Extract the (x, y) coordinate from the center of the cell holding the provided text.  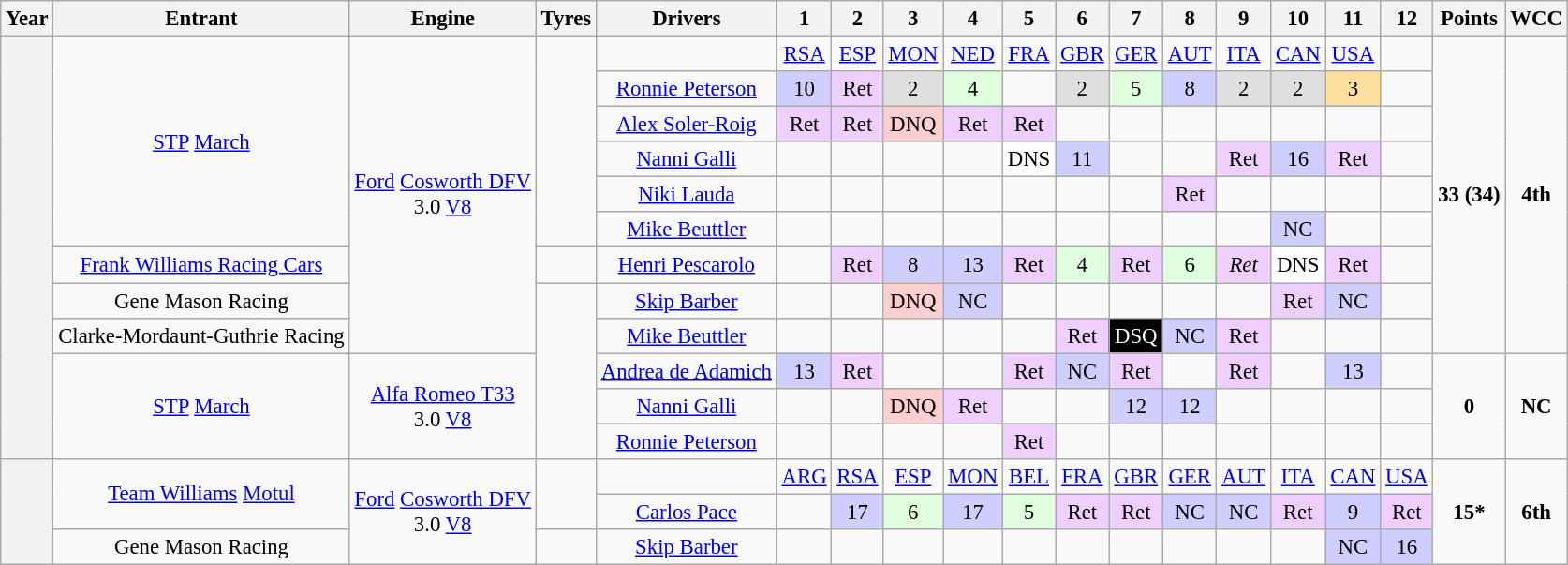
Clarke-Mordaunt-Guthrie Racing (201, 335)
15* (1469, 512)
DSQ (1135, 335)
BEL (1028, 477)
7 (1135, 19)
Engine (442, 19)
Andrea de Adamich (686, 371)
Alfa Romeo T33 3.0 V8 (442, 407)
33 (34) (1469, 195)
Niki Lauda (686, 195)
Tyres (566, 19)
6th (1536, 512)
Points (1469, 19)
Team Williams Motul (201, 495)
Frank Williams Racing Cars (201, 265)
Alex Soler-Roig (686, 125)
Drivers (686, 19)
4th (1536, 195)
Year (27, 19)
Entrant (201, 19)
WCC (1536, 19)
ARG (804, 477)
Henri Pescarolo (686, 265)
1 (804, 19)
NED (973, 54)
0 (1469, 407)
Carlos Pace (686, 512)
